Find where the given text appears and provide that cell's center as [x, y] coordinate. 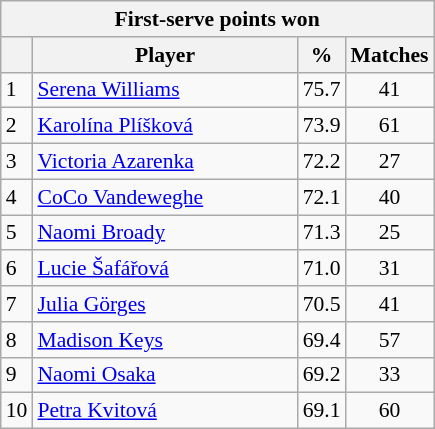
61 [389, 126]
75.7 [322, 90]
69.4 [322, 340]
73.9 [322, 126]
5 [17, 233]
69.1 [322, 411]
Player [164, 55]
1 [17, 90]
Matches [389, 55]
31 [389, 269]
% [322, 55]
60 [389, 411]
25 [389, 233]
7 [17, 304]
71.3 [322, 233]
72.1 [322, 197]
2 [17, 126]
57 [389, 340]
9 [17, 375]
Karolína Plíšková [164, 126]
10 [17, 411]
Julia Görges [164, 304]
33 [389, 375]
Lucie Šafářová [164, 269]
72.2 [322, 162]
6 [17, 269]
Naomi Osaka [164, 375]
Madison Keys [164, 340]
Naomi Broady [164, 233]
69.2 [322, 375]
Victoria Azarenka [164, 162]
71.0 [322, 269]
CoCo Vandeweghe [164, 197]
70.5 [322, 304]
40 [389, 197]
3 [17, 162]
Petra Kvitová [164, 411]
First-serve points won [218, 19]
4 [17, 197]
27 [389, 162]
8 [17, 340]
Serena Williams [164, 90]
